Locate the cell with the specified text and output its [x, y] center coordinate. 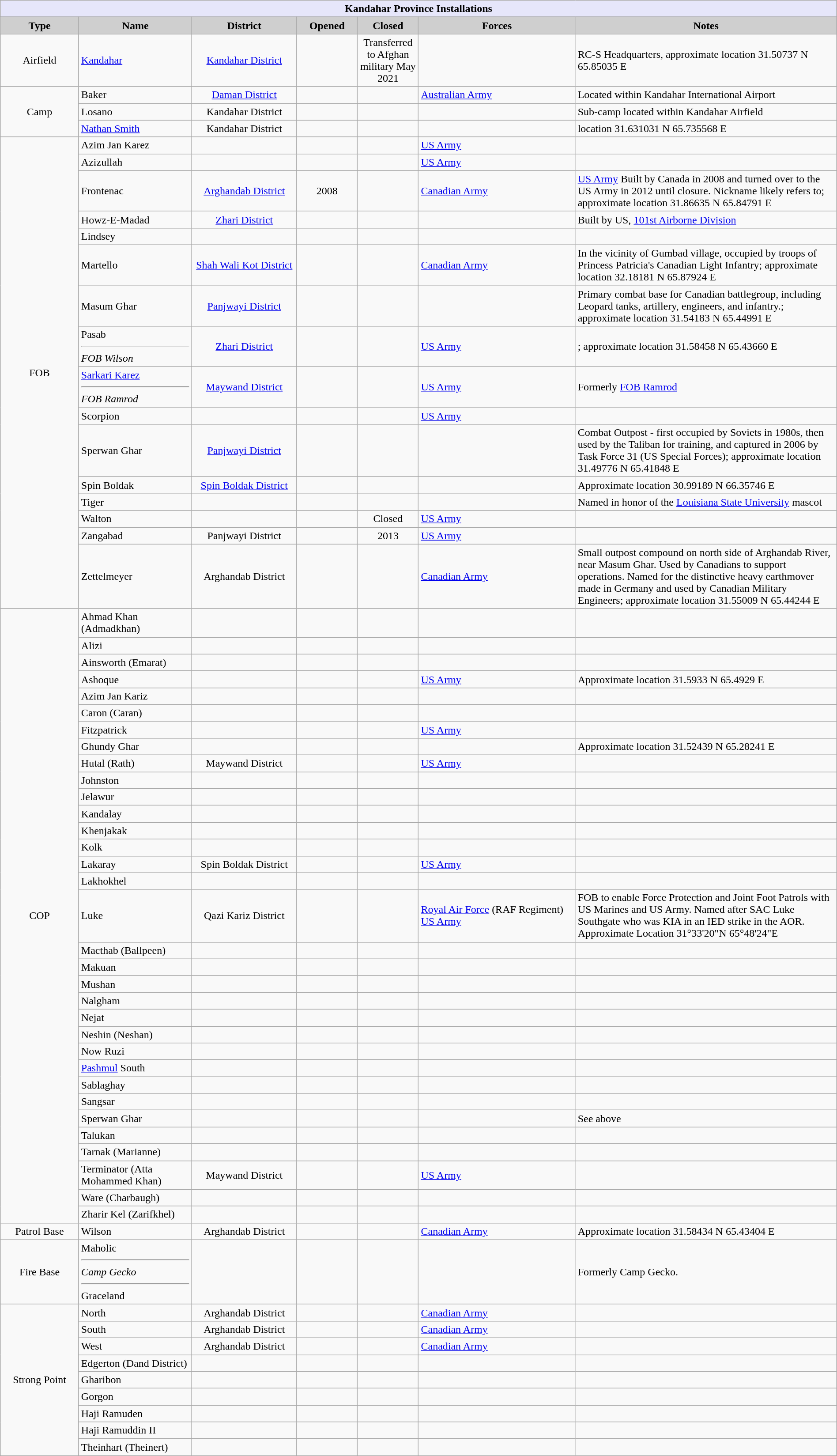
Scorpion [135, 416]
Australian Army [497, 95]
; approximate location 31.58458 N 65.43660 E [706, 347]
Walton [135, 519]
Airfield [40, 60]
Masum Ghar [135, 306]
Kandahar [135, 60]
Alizi [135, 646]
Nathan Smith [135, 129]
Kolk [135, 847]
Ashoque [135, 679]
Lindsey [135, 236]
Zharir Kel (Zarifkhel) [135, 1214]
Edgerton (Dand District) [135, 1363]
Ahmad Khan (Admadkhan) [135, 623]
Approximate location 31.5933 N 65.4929 E [706, 679]
Khenjakak [135, 831]
Sablaghay [135, 1085]
FOB [40, 373]
Ainsworth (Emarat) [135, 662]
Neshin (Neshan) [135, 1035]
Terminator (Atta Mohammed Khan) [135, 1175]
Tiger [135, 502]
See above [706, 1119]
Ware (Charbaugh) [135, 1198]
Camp [40, 112]
Tarnak (Marianne) [135, 1152]
Sarkari KarezFOB Ramrod [135, 387]
Sangsar [135, 1102]
Jelawur [135, 797]
Zangabad [135, 536]
Haji Ramuden [135, 1414]
Macthab (Ballpeen) [135, 950]
Sub-camp located within Kandahar Airfield [706, 112]
Fitzpatrick [135, 730]
Wilson [135, 1231]
Hutal (Rath) [135, 764]
Name [135, 26]
Frontenac [135, 191]
South [135, 1329]
Haji Ramuddin II [135, 1430]
Type [40, 26]
Formerly FOB Ramrod [706, 387]
Azim Jan Kariz [135, 696]
Lakaray [135, 864]
Built by US, 101st Airborne Division [706, 219]
RC-S Headquarters, approximate location 31.50737 N 65.85035 E [706, 60]
West [135, 1346]
Opened [327, 26]
Now Ruzi [135, 1051]
Baker [135, 95]
Royal Air Force (RAF Regiment) US Army [497, 916]
Kandalay [135, 814]
Caron (Caran) [135, 713]
location 31.631031 N 65.735568 E [706, 129]
Notes [706, 26]
Johnston [135, 780]
Patrol Base [40, 1231]
Azim Jan Karez [135, 145]
Makuan [135, 967]
Fire Base [40, 1272]
2008 [327, 191]
Approximate location 30.99189 N 66.35746 E [706, 485]
Kandahar Province Installations [418, 9]
COP [40, 916]
Transferred to Afghan military May 2021 [388, 60]
Named in honor of the Louisiana State University mascot [706, 502]
Talukan [135, 1135]
Gharibon [135, 1380]
Losano [135, 112]
Approximate location 31.52439 N 65.28241 E [706, 747]
Ghundy Ghar [135, 747]
Located within Kandahar International Airport [706, 95]
Zettelmeyer [135, 576]
Gorgon [135, 1397]
Martello [135, 265]
In the vicinity of Gumbad village, occupied by troops of Princess Patricia's Canadian Light Infantry; approximate location 32.18181 N 65.87924 E [706, 265]
2013 [388, 536]
Approximate location 31.58434 N 65.43404 E [706, 1231]
Spin Boldak [135, 485]
Theinhart (Theinert) [135, 1447]
Nalgham [135, 1001]
Daman District [245, 95]
Azizullah [135, 162]
Forces [497, 26]
MaholicCamp GeckoGraceland [135, 1272]
Nejat [135, 1017]
Shah Wali Kot District [245, 265]
Strong Point [40, 1380]
Pashmul South [135, 1068]
Luke [135, 916]
Qazi Kariz District [245, 916]
PasabFOB Wilson [135, 347]
District [245, 26]
Howz-E-Madad [135, 219]
North [135, 1312]
Mushan [135, 984]
Formerly Camp Gecko. [706, 1272]
Lakhokhel [135, 881]
